From the cell containing the given text, extract its center point as (x, y) coordinate. 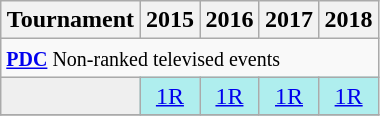
PDC Non-ranked televised events (190, 58)
Tournament (70, 20)
2015 (170, 20)
2018 (349, 20)
2017 (289, 20)
2016 (230, 20)
